Return (X, Y) of the center of cell containing provided text 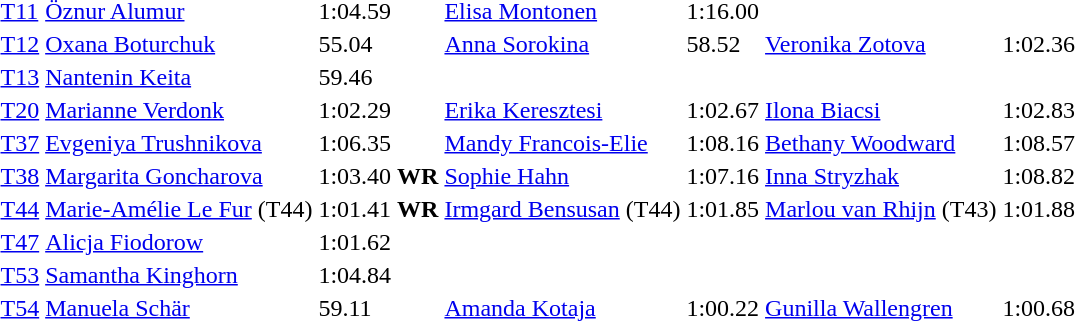
58.52 (723, 44)
Oxana Boturchuk (179, 44)
Ilona Biacsi (881, 110)
55.04 (378, 44)
Marianne Verdonk (179, 110)
1:07.16 (723, 176)
Nantenin Keita (179, 77)
Mandy Francois-Elie (562, 143)
Marie-Amélie Le Fur (T44) (179, 209)
Anna Sorokina (562, 44)
1:02.29 (378, 110)
Evgeniya Trushnikova (179, 143)
1:01.85 (723, 209)
Sophie Hahn (562, 176)
Marlou van Rhijn (T43) (881, 209)
1:03.40 WR (378, 176)
Bethany Woodward (881, 143)
59.46 (378, 77)
Samantha Kinghorn (179, 275)
Veronika Zotova (881, 44)
1:01.41 WR (378, 209)
1:02.67 (723, 110)
1:01.62 (378, 242)
Margarita Goncharova (179, 176)
Irmgard Bensusan (T44) (562, 209)
1:08.16 (723, 143)
1:04.84 (378, 275)
1:06.35 (378, 143)
Alicja Fiodorow (179, 242)
Inna Stryzhak (881, 176)
Erika Keresztesi (562, 110)
